Search for the cell housing the specified text and yield its [x, y] center coordinate. 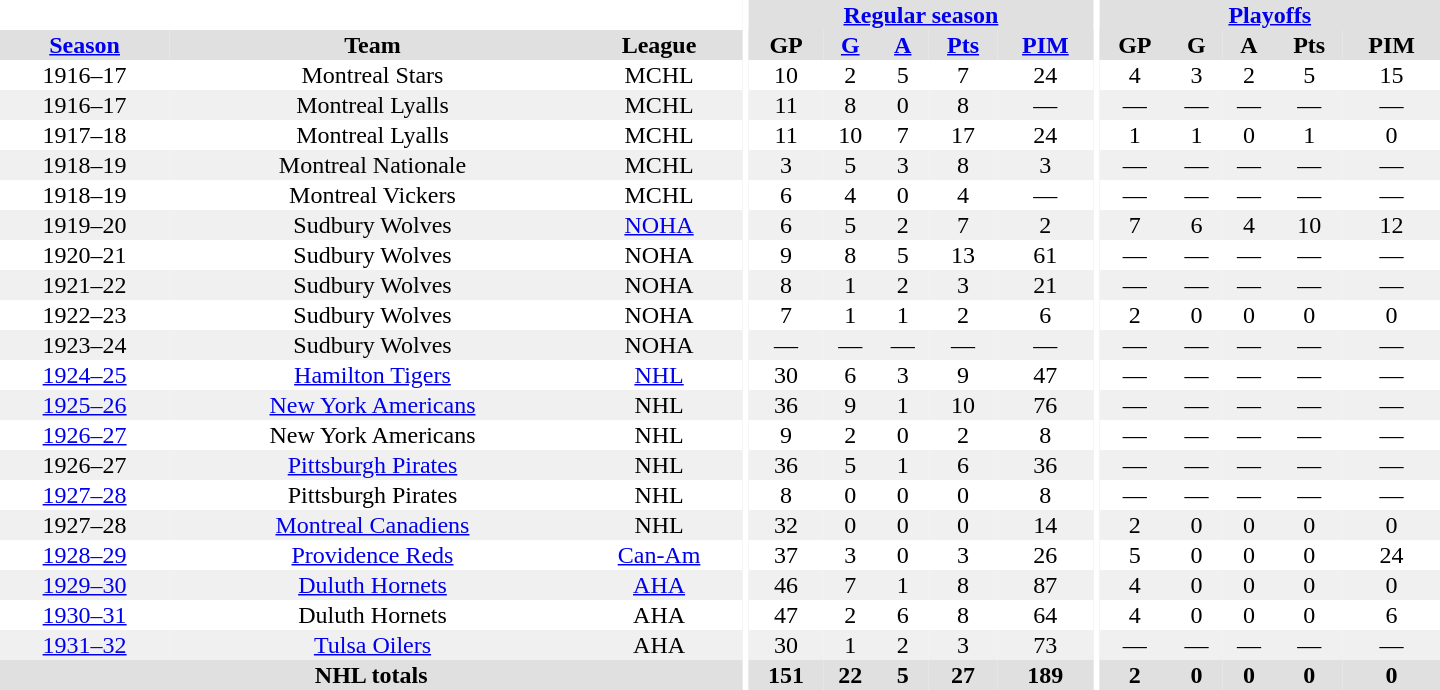
1923–24 [84, 345]
Season [84, 45]
13 [963, 255]
73 [1046, 645]
1931–32 [84, 645]
87 [1046, 585]
League [660, 45]
Playoffs [1270, 15]
Regular season [920, 15]
151 [786, 675]
61 [1046, 255]
189 [1046, 675]
76 [1046, 405]
46 [786, 585]
1920–21 [84, 255]
Team [372, 45]
21 [1046, 285]
12 [1392, 225]
37 [786, 555]
Montreal Nationale [372, 165]
NHL totals [371, 675]
64 [1046, 615]
Hamilton Tigers [372, 375]
14 [1046, 525]
1929–30 [84, 585]
1922–23 [84, 315]
Montreal Stars [372, 75]
Montreal Vickers [372, 195]
1919–20 [84, 225]
Providence Reds [372, 555]
15 [1392, 75]
1921–22 [84, 285]
32 [786, 525]
1925–26 [84, 405]
27 [963, 675]
17 [963, 135]
Tulsa Oilers [372, 645]
1917–18 [84, 135]
Montreal Canadiens [372, 525]
1930–31 [84, 615]
1928–29 [84, 555]
1924–25 [84, 375]
22 [850, 675]
26 [1046, 555]
Can-Am [660, 555]
